Locate the cell with the specified text and output its [X, Y] center coordinate. 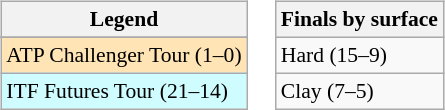
Hard (15–9) [360, 55]
ATP Challenger Tour (1–0) [124, 55]
Finals by surface [360, 20]
Legend [124, 20]
Clay (7–5) [360, 91]
ITF Futures Tour (21–14) [124, 91]
